Extract the (x, y) coordinate from the center of the cell holding the provided text.  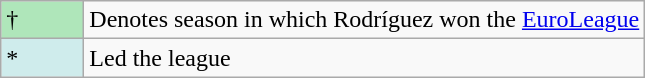
Denotes season in which Rodríguez won the EuroLeague (364, 20)
Led the league (364, 58)
* (42, 58)
† (42, 20)
